Return [X, Y] of the center of cell containing provided text 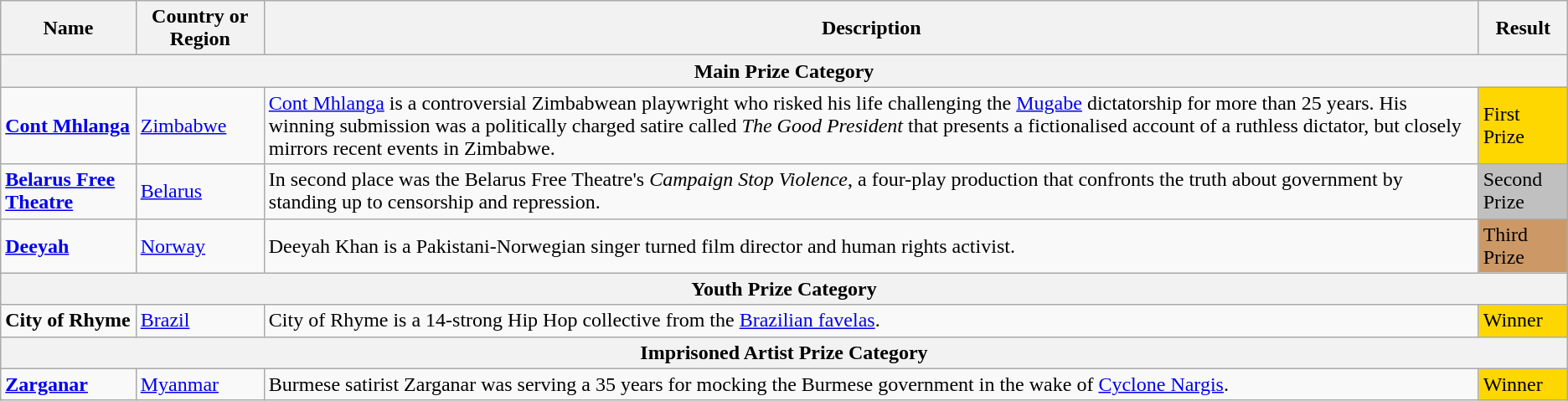
Myanmar [199, 384]
Norway [199, 246]
Belarus [199, 191]
Deeyah Khan is a Pakistani-Norwegian singer turned film director and human rights activist. [871, 246]
Result [1523, 28]
Third Prize [1523, 246]
City of Rhyme [69, 321]
Belarus Free Theatre [69, 191]
Brazil [199, 321]
Main Prize Category [784, 71]
First Prize [1523, 126]
City of Rhyme is a 14-strong Hip Hop collective from the Brazilian favelas. [871, 321]
Name [69, 28]
Zimbabwe [199, 126]
Burmese satirist Zarganar was serving a 35 years for mocking the Burmese government in the wake of Cyclone Nargis. [871, 384]
Description [871, 28]
Deeyah [69, 246]
Imprisoned Artist Prize Category [784, 352]
Second Prize [1523, 191]
Country or Region [199, 28]
Zarganar [69, 384]
Cont Mhlanga [69, 126]
Youth Prize Category [784, 289]
